Locate the cell with the specified text and output its (x, y) center coordinate. 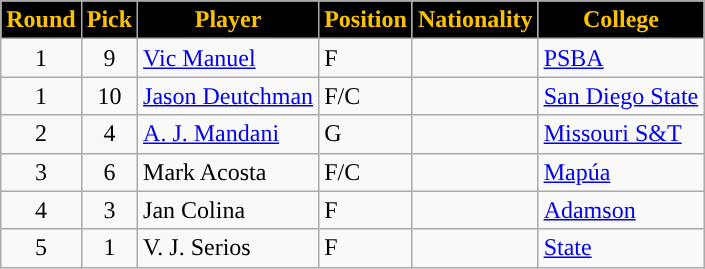
2 (41, 134)
Pick (109, 20)
V. J. Serios (228, 248)
Mark Acosta (228, 172)
10 (109, 96)
Missouri S&T (621, 134)
Vic Manuel (228, 58)
PSBA (621, 58)
5 (41, 248)
Adamson (621, 210)
Mapúa (621, 172)
Position (366, 20)
6 (109, 172)
Player (228, 20)
Nationality (475, 20)
Jan Colina (228, 210)
G (366, 134)
Round (41, 20)
San Diego State (621, 96)
9 (109, 58)
State (621, 248)
A. J. Mandani (228, 134)
College (621, 20)
Jason Deutchman (228, 96)
